Extract the (x, y) coordinate from the center of the cell holding the provided text.  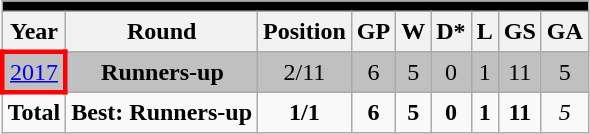
2/11 (305, 72)
2017 (34, 72)
W (414, 32)
Round (162, 32)
GS (520, 32)
Total (34, 112)
1/1 (305, 112)
Position (305, 32)
Runners-up (162, 72)
Year (34, 32)
L (484, 32)
GA (564, 32)
D* (451, 32)
GP (373, 32)
Best: Runners-up (162, 112)
